Output the [x, y] coordinate of the center of the cell containing the given text.  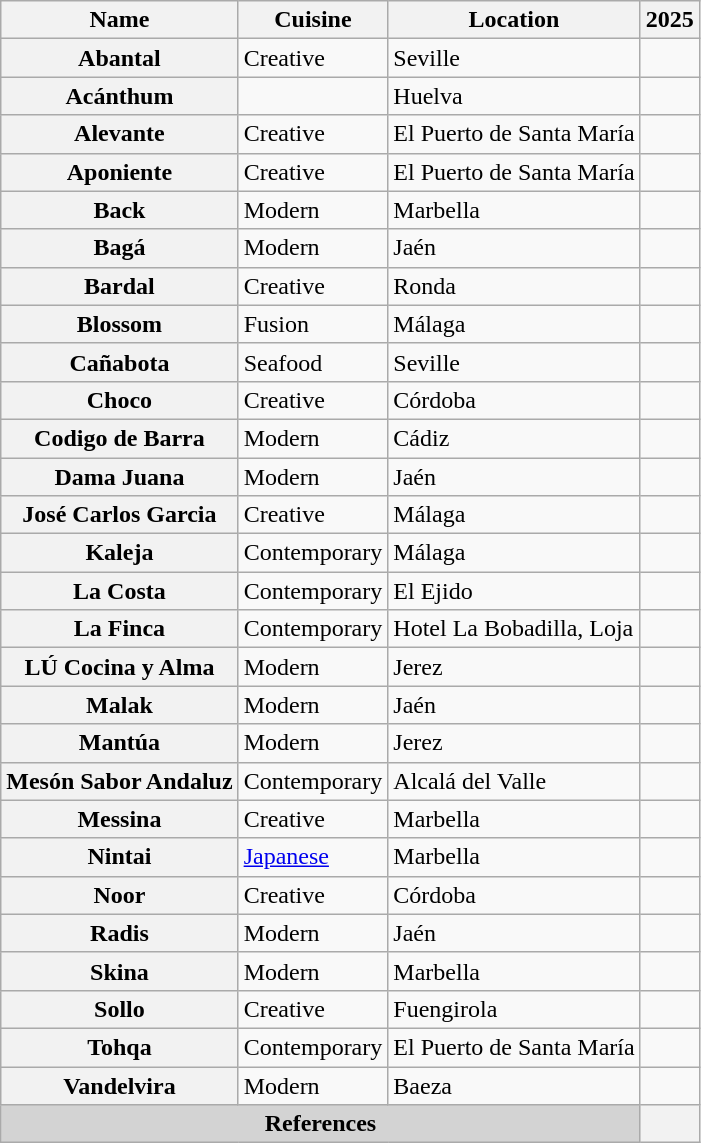
Huelva [514, 96]
Nintai [120, 857]
Dama Juana [120, 477]
Baeza [514, 1085]
Mantúa [120, 743]
Kaleja [120, 553]
José Carlos Garcia [120, 515]
Messina [120, 819]
Alevante [120, 134]
Ronda [514, 286]
Seafood [313, 362]
Malak [120, 705]
Fusion [313, 324]
Acánthum [120, 96]
La Finca [120, 629]
Tohqa [120, 1047]
Alcalá del Valle [514, 781]
Fuengirola [514, 1009]
Vandelvira [120, 1085]
Radis [120, 933]
Skina [120, 971]
La Costa [120, 591]
Location [514, 20]
Mesón Sabor Andaluz [120, 781]
Cañabota [120, 362]
Bagá [120, 248]
Bardal [120, 286]
Japanese [313, 857]
Noor [120, 895]
Hotel La Bobadilla, Loja [514, 629]
Abantal [120, 58]
El Ejido [514, 591]
Cádiz [514, 438]
Codigo de Barra [120, 438]
LÚ Cocina y Alma [120, 667]
Cuisine [313, 20]
References [320, 1124]
Aponiente [120, 172]
Blossom [120, 324]
Name [120, 20]
Sollo [120, 1009]
Back [120, 210]
2025 [670, 20]
Choco [120, 400]
